Identify which cell holds the provided text, then report its (X, Y) central coordinate. 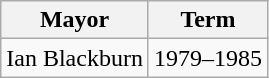
Ian Blackburn (75, 58)
1979–1985 (208, 58)
Term (208, 20)
Mayor (75, 20)
